For the text-containing cell, return its midpoint in [X, Y] coordinate format. 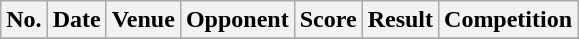
Result [400, 20]
Opponent [237, 20]
Score [328, 20]
Competition [508, 20]
No. [24, 20]
Venue [143, 20]
Date [76, 20]
